Return the (x, y) coordinate for the center point of the cell that contains the specified text.  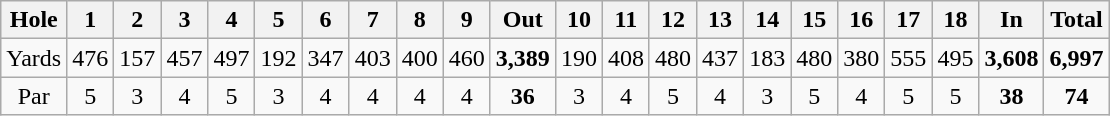
Hole (34, 20)
10 (578, 20)
3,608 (1012, 58)
460 (466, 58)
Out (522, 20)
497 (232, 58)
38 (1012, 96)
495 (956, 58)
9 (466, 20)
403 (372, 58)
6,997 (1076, 58)
15 (814, 20)
13 (720, 20)
347 (326, 58)
36 (522, 96)
555 (908, 58)
18 (956, 20)
16 (862, 20)
8 (420, 20)
74 (1076, 96)
7 (372, 20)
192 (278, 58)
380 (862, 58)
1 (90, 20)
12 (672, 20)
190 (578, 58)
183 (768, 58)
17 (908, 20)
14 (768, 20)
400 (420, 58)
Par (34, 96)
157 (138, 58)
In (1012, 20)
437 (720, 58)
457 (184, 58)
Yards (34, 58)
6 (326, 20)
11 (626, 20)
2 (138, 20)
476 (90, 58)
Total (1076, 20)
3,389 (522, 58)
408 (626, 58)
